Determine the (X, Y) coordinate at the center of the cell enclosing the given text.  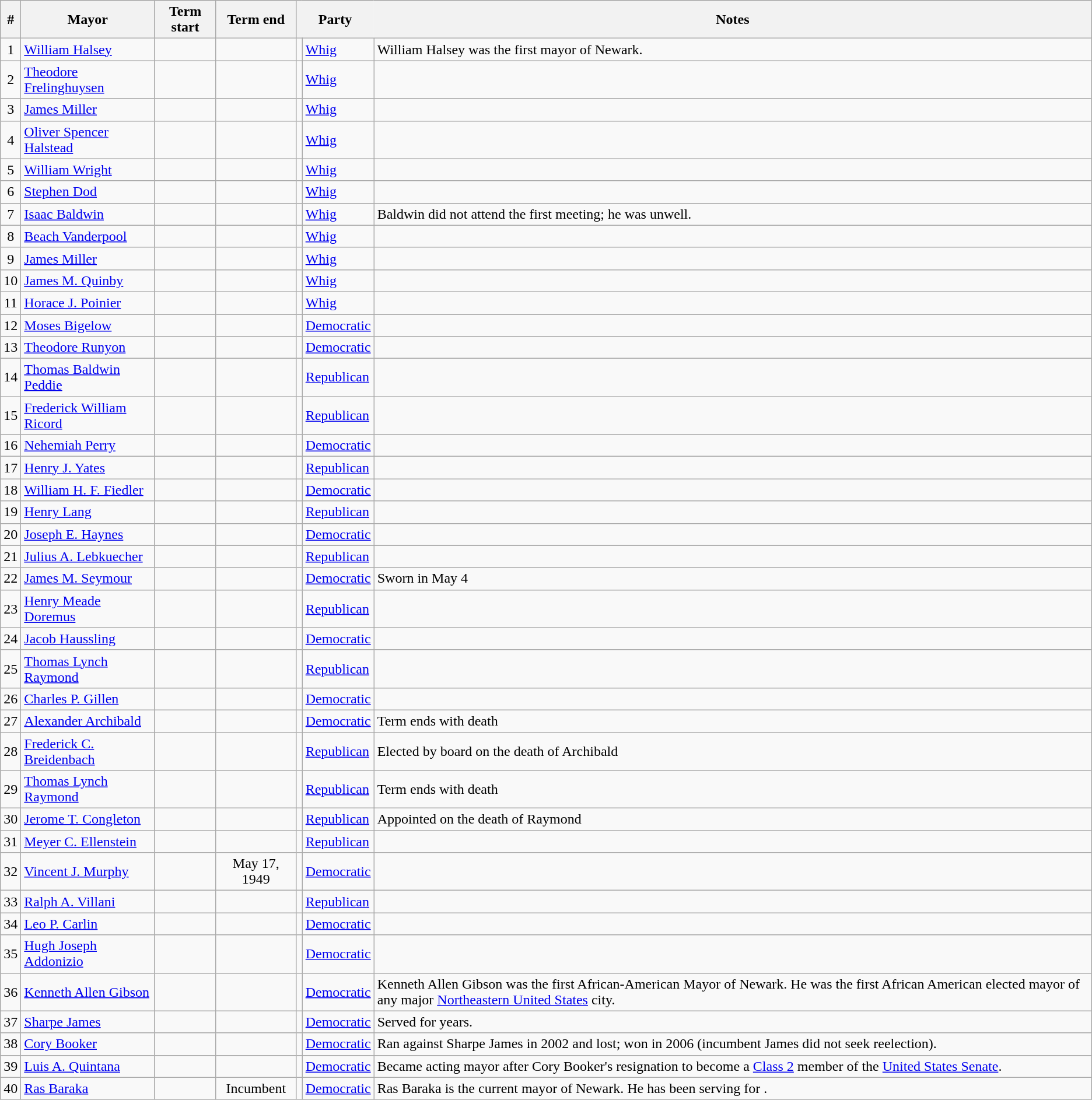
1 (10, 50)
Served for years. (733, 1022)
# (10, 20)
Vincent J. Murphy (87, 871)
25 (10, 668)
Henry Lang (87, 512)
Moses Bigelow (87, 325)
15 (10, 415)
24 (10, 639)
19 (10, 512)
26 (10, 699)
38 (10, 1044)
Mayor (87, 20)
Joseph E. Haynes (87, 534)
May 17, 1949 (256, 871)
Luis A. Quintana (87, 1066)
34 (10, 924)
Nehemiah Perry (87, 446)
Jacob Haussling (87, 639)
Sharpe James (87, 1022)
Notes (733, 20)
Henry J. Yates (87, 468)
11 (10, 303)
5 (10, 170)
Ras Baraka is the current mayor of Newark. He has been serving for . (733, 1088)
4 (10, 140)
Oliver Spencer Halstead (87, 140)
Beach Vanderpool (87, 236)
9 (10, 258)
Elected by board on the death of Archibald (733, 751)
12 (10, 325)
Isaac Baldwin (87, 214)
Stephen Dod (87, 192)
James M. Seymour (87, 579)
22 (10, 579)
Horace J. Poinier (87, 303)
32 (10, 871)
Julius A. Lebkuecher (87, 556)
17 (10, 468)
Appointed on the death of Raymond (733, 819)
Thomas Baldwin Peddie (87, 378)
Baldwin did not attend the first meeting; he was unwell. (733, 214)
29 (10, 790)
Ralph A. Villani (87, 902)
Leo P. Carlin (87, 924)
28 (10, 751)
7 (10, 214)
20 (10, 534)
21 (10, 556)
James M. Quinby (87, 281)
Charles P. Gillen (87, 699)
33 (10, 902)
2 (10, 79)
3 (10, 110)
Term end (256, 20)
30 (10, 819)
Alexander Archibald (87, 721)
23 (10, 609)
Party (335, 20)
18 (10, 490)
Meyer C. Ellenstein (87, 842)
Ran against Sharpe James in 2002 and lost; won in 2006 (incumbent James did not seek reelection). (733, 1044)
William Halsey was the first mayor of Newark. (733, 50)
Frederick William Ricord (87, 415)
Incumbent (256, 1088)
William Wright (87, 170)
16 (10, 446)
Henry Meade Doremus (87, 609)
Theodore Runyon (87, 348)
6 (10, 192)
Ras Baraka (87, 1088)
37 (10, 1022)
13 (10, 348)
William Halsey (87, 50)
Kenneth Allen Gibson (87, 992)
Theodore Frelinghuysen (87, 79)
39 (10, 1066)
Frederick C. Breidenbach (87, 751)
14 (10, 378)
36 (10, 992)
Hugh Joseph Addonizio (87, 954)
Cory Booker (87, 1044)
Term start (185, 20)
31 (10, 842)
35 (10, 954)
27 (10, 721)
Jerome T. Congleton (87, 819)
William H. F. Fiedler (87, 490)
40 (10, 1088)
Sworn in May 4 (733, 579)
10 (10, 281)
Became acting mayor after Cory Booker's resignation to become a Class 2 member of the United States Senate. (733, 1066)
8 (10, 236)
